Scan for the cell matching the given text and deliver its [x, y] coordinate at center. 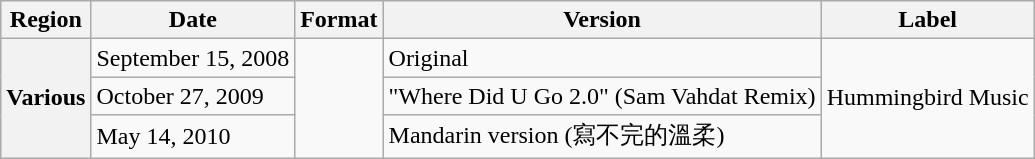
Label [928, 20]
September 15, 2008 [193, 58]
Date [193, 20]
Mandarin version (寫不完的溫柔) [602, 136]
Various [46, 98]
Original [602, 58]
Format [339, 20]
Hummingbird Music [928, 98]
Region [46, 20]
"Where Did U Go 2.0" (Sam Vahdat Remix) [602, 96]
May 14, 2010 [193, 136]
October 27, 2009 [193, 96]
Version [602, 20]
